Provide the (X, Y) coordinate of the cell's center where the given text is located.  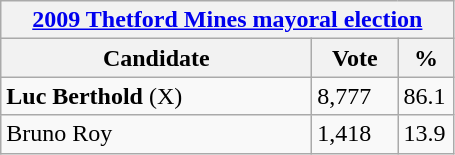
% (426, 58)
Candidate (156, 58)
2009 Thetford Mines mayoral election (228, 20)
Bruno Roy (156, 134)
Luc Berthold (X) (156, 96)
13.9 (426, 134)
1,418 (355, 134)
Vote (355, 58)
8,777 (355, 96)
86.1 (426, 96)
